Output the [x, y] coordinate of the center of the cell containing the given text.  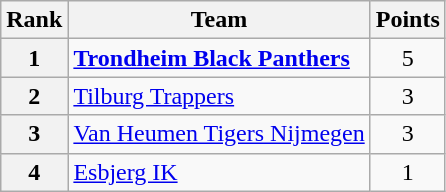
2 [34, 96]
Trondheim Black Panthers [219, 58]
Van Heumen Tigers Nijmegen [219, 134]
Rank [34, 20]
Tilburg Trappers [219, 96]
Points [408, 20]
Team [219, 20]
5 [408, 58]
4 [34, 172]
Esbjerg IK [219, 172]
